From the cell containing the given text, extract its center point as [x, y] coordinate. 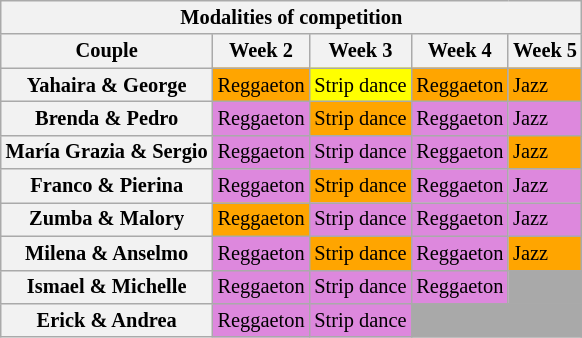
Couple [107, 51]
Week 5 [545, 51]
Week 3 [360, 51]
Yahaira & George [107, 85]
Zumba & Malory [107, 219]
Week 2 [262, 51]
Brenda & Pedro [107, 118]
María Grazia & Sergio [107, 152]
Milena & Anselmo [107, 253]
Erick & Andrea [107, 320]
Franco & Pierina [107, 186]
Modalities of competition [292, 17]
Week 4 [460, 51]
Ismael & Michelle [107, 287]
